Locate the cell with the specified text and output its [X, Y] center coordinate. 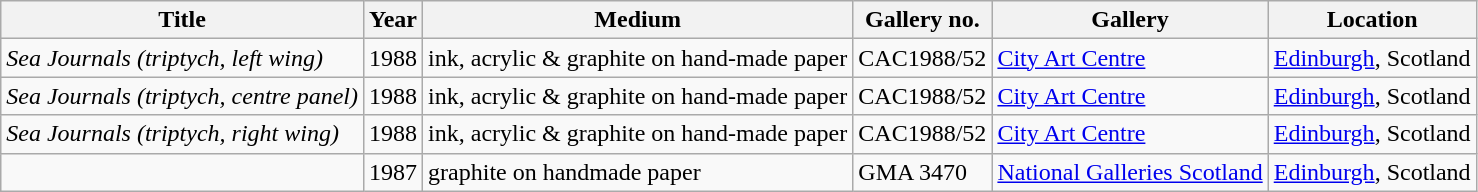
Gallery no. [922, 20]
graphite on handmade paper [638, 172]
1987 [392, 172]
Gallery [1130, 20]
Sea Journals (triptych, centre panel) [182, 96]
Year [392, 20]
National Galleries Scotland [1130, 172]
Sea Journals (triptych, left wing) [182, 58]
Medium [638, 20]
Title [182, 20]
Sea Journals (triptych, right wing) [182, 134]
GMA 3470 [922, 172]
Location [1372, 20]
